Extract the [x, y] coordinate from the center of the cell holding the provided text.  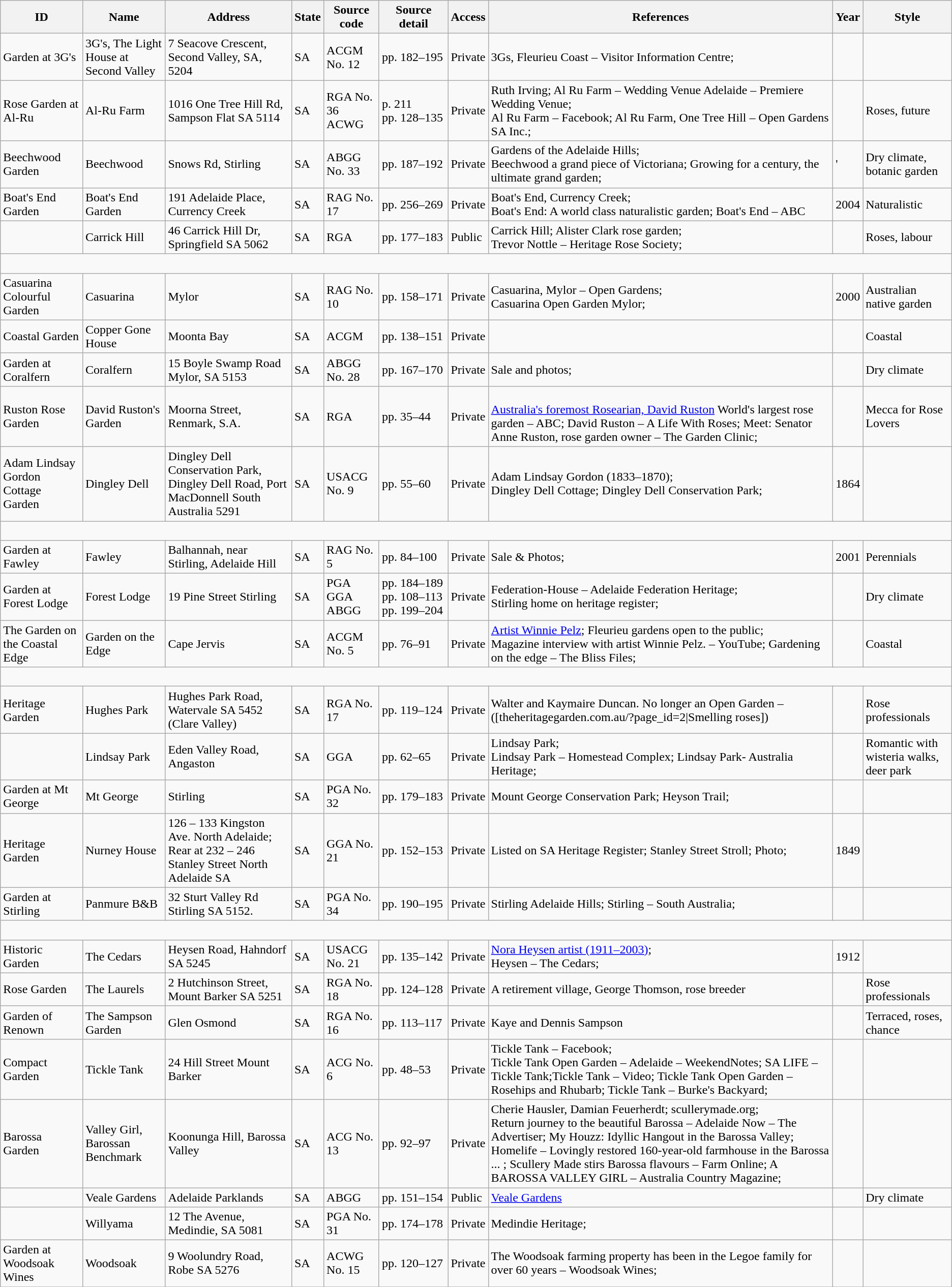
Australian native garden [907, 296]
RGA No. 36 ACWG [352, 111]
Coastal Garden [42, 337]
Barossa Garden [42, 1143]
ACGM No. 12 [352, 57]
Dingley Dell [124, 484]
pp. 158–171 [413, 296]
pp. 76–91 [413, 644]
RAG No. 10 [352, 296]
Sale and photos; [661, 369]
Valley Girl, Barossan Benchmark [124, 1143]
1849 [848, 850]
1864 [848, 484]
Perennials [907, 557]
Stirling Adelaide Hills; Stirling – South Australia; [661, 904]
RGA No. 16 [352, 1022]
Al-Ru Farm [124, 111]
pp. 184–189 pp. 108–113 pp. 199–204 [413, 597]
Moorna Street, Renmark, S.A. [229, 416]
2001 [848, 557]
PGA No. 32 [352, 796]
pp. 179–183 [413, 796]
Gardens of the Adelaide Hills;Beechwood a grand piece of Victoriana; Growing for a century, the ultimate grand garden; [661, 164]
1016 One Tree Hill Rd, Sampson Flat SA 5114 [229, 111]
Snows Rd, Stirling [229, 164]
pp. 113–117 [413, 1022]
Stirling [229, 796]
Hughes Park Road, Watervale SA 5452 (Clare Valley) [229, 710]
32 Sturt Valley Rd Stirling SA 5152. [229, 904]
Adam Lindsay Gordon Cottage Garden [42, 484]
pp. 174–178 [413, 1223]
Koonunga Hill, Barossa Valley [229, 1143]
The Laurels [124, 990]
Address [229, 17]
ACGM No. 5 [352, 644]
Beechwood Garden [42, 164]
Casuarina Colourful Garden [42, 296]
Beechwood [124, 164]
1912 [848, 956]
Adam Lindsay Gordon (1833–1870);Dingley Dell Cottage; Dingley Dell Conservation Park; [661, 484]
Garden at Woodsoak Wines [42, 1264]
Mecca for Rose Lovers [907, 416]
pp. 138–151 [413, 337]
' [848, 164]
State [307, 17]
Mt George [124, 796]
46 Carrick Hill Dr, Springfield SA 5062 [229, 237]
RGA No. 18 [352, 990]
Source detail [413, 17]
Ruth Irving; Al Ru Farm – Wedding Venue Adelaide – Premiere Wedding Venue;Al Ru Farm – Facebook; Al Ru Farm, One Tree Hill – Open Gardens SA Inc.; [661, 111]
ABGG [352, 1198]
Dry climate, botanic garden [907, 164]
Historic Garden [42, 956]
Federation-House – Adelaide Federation Heritage;Stirling home on heritage register; [661, 597]
The Sampson Garden [124, 1022]
p. 211 pp. 128–135 [413, 111]
Willyama [124, 1223]
RAG No. 17 [352, 204]
pp. 151–154 [413, 1198]
Fawley [124, 557]
Name [124, 17]
Heysen Road, Hahndorf SA 5245 [229, 956]
Garden of Renown [42, 1022]
pp. 84–100 [413, 557]
pp. 152–153 [413, 850]
ABGG No. 33 [352, 164]
pp. 177–183 [413, 237]
pp. 182–195 [413, 57]
Boat's End, Currency Creek;Boat's End: A world class naturalistic garden; Boat's End – ABC [661, 204]
Sale & Photos; [661, 557]
Eden Valley Road, Angaston [229, 757]
The Garden on the Coastal Edge [42, 644]
pp. 190–195 [413, 904]
PGA No. 34 [352, 904]
GGA [352, 757]
Forest Lodge [124, 597]
Garden at Forest Lodge [42, 597]
3Gs, Fleurieu Coast – Visitor Information Centre; [661, 57]
PGA GGA ABGG [352, 597]
2004 [848, 204]
pp. 48–53 [413, 1069]
ACWG No. 15 [352, 1264]
pp. 120–127 [413, 1264]
Style [907, 17]
12 The Avenue, Medindie, SA 5081 [229, 1223]
Garden at Stirling [42, 904]
Moonta Bay [229, 337]
126 – 133 Kingston Ave. North Adelaide; Rear at 232 – 246 Stanley Street North Adelaide SA [229, 850]
Glen Osmond [229, 1022]
Rose Garden at Al-Ru [42, 111]
191 Adelaide Place, Currency Creek [229, 204]
USACG No. 21 [352, 956]
Compact Garden [42, 1069]
David Ruston's Garden [124, 416]
Access [468, 17]
ID [42, 17]
RAG No. 5 [352, 557]
Dingley Dell Conservation Park, Dingley Dell Road, Port MacDonnell South Australia 5291 [229, 484]
The Cedars [124, 956]
Casuarina, Mylor – Open Gardens;Casuarina Open Garden Mylor; [661, 296]
Balhannah, near Stirling, Adelaide Hill [229, 557]
3G's, The Light House at Second Valley [124, 57]
pp. 187–192 [413, 164]
Nurney House [124, 850]
GGA No. 21 [352, 850]
pp. 35–44 [413, 416]
A retirement village, George Thomson, rose breeder [661, 990]
Copper Gone House [124, 337]
RGA No. 17 [352, 710]
Garden at Mt George [42, 796]
ACG No. 13 [352, 1143]
Garden at Fawley [42, 557]
Lindsay Park [124, 757]
Kaye and Dennis Sampson [661, 1022]
References [661, 17]
Coralfern [124, 369]
Tickle Tank [124, 1069]
Roses, labour [907, 237]
Cape Jervis [229, 644]
Carrick Hill; Alister Clark rose garden;Trevor Nottle – Heritage Rose Society; [661, 237]
pp. 256–269 [413, 204]
Hughes Park [124, 710]
Mount George Conservation Park; Heyson Trail; [661, 796]
PGA No. 31 [352, 1223]
USACG No. 9 [352, 484]
Casuarina [124, 296]
pp. 62–65 [413, 757]
Walter and Kaymaire Duncan. No longer an Open Garden – ([theheritagegarden.com.au/?page_id=2|Smelling roses]) [661, 710]
Garden at 3G's [42, 57]
Mylor [229, 296]
19 Pine Street Stirling [229, 597]
Naturalistic [907, 204]
pp. 135–142 [413, 956]
pp. 92–97 [413, 1143]
Woodsoak [124, 1264]
ACGM [352, 337]
Roses, future [907, 111]
Garden at Coralfern [42, 369]
ABGG No. 28 [352, 369]
The Woodsoak farming property has been in the Legoe family for over 60 years – Woodsoak Wines; [661, 1264]
Rose Garden [42, 990]
Nora Heysen artist (1911–2003);Heysen – The Cedars; [661, 956]
Romantic with wisteria walks, deer park [907, 757]
Source code [352, 17]
2 Hutchinson Street, Mount Barker SA 5251 [229, 990]
Ruston Rose Garden [42, 416]
Carrick Hill [124, 237]
pp. 55–60 [413, 484]
pp. 167–170 [413, 369]
Terraced, roses, chance [907, 1022]
Lindsay Park;Lindsay Park – Homestead Complex; Lindsay Park- Australia Heritage; [661, 757]
2000 [848, 296]
Listed on SA Heritage Register; Stanley Street Stroll; Photo; [661, 850]
ACG No. 6 [352, 1069]
9 Woolundry Road, Robe SA 5276 [229, 1264]
7 Seacove Crescent, Second Valley, SA, 5204 [229, 57]
Panmure B&B [124, 904]
Medindie Heritage; [661, 1223]
pp. 119–124 [413, 710]
Year [848, 17]
pp. 124–128 [413, 990]
15 Boyle Swamp Road Mylor, SA 5153 [229, 369]
Garden on the Edge [124, 644]
Adelaide Parklands [229, 1198]
24 Hill Street Mount Barker [229, 1069]
